For the text-containing cell, return its midpoint in (x, y) coordinate format. 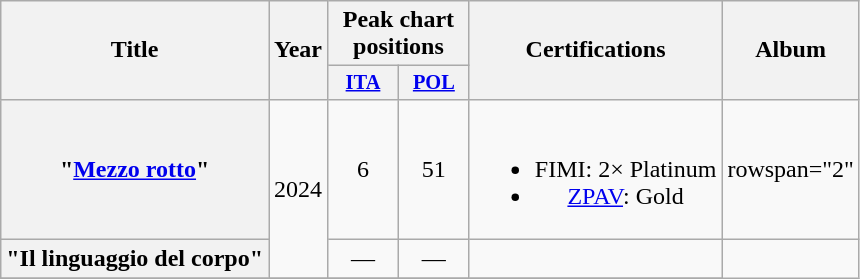
ITA (364, 83)
6 (364, 169)
FIMI: 2× PlatinumZPAV: Gold (596, 169)
2024 (298, 188)
"Mezzo rotto" (135, 169)
51 (434, 169)
"Il linguaggio del corpo" (135, 259)
Peak chart positions (399, 34)
Year (298, 50)
POL (434, 83)
Certifications (596, 50)
Album (791, 50)
rowspan="2" (791, 169)
Title (135, 50)
